Return the (x, y) coordinate for the center point of the cell that contains the specified text.  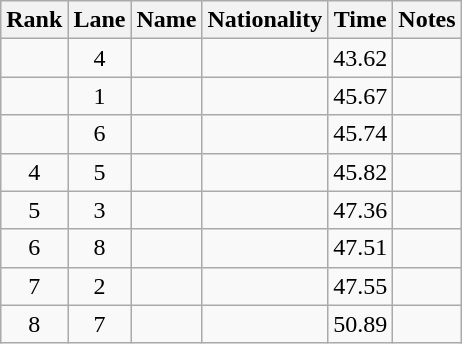
Lane (100, 20)
Rank (34, 20)
Nationality (265, 20)
Name (166, 20)
2 (100, 286)
Time (360, 20)
3 (100, 210)
45.67 (360, 96)
Notes (427, 20)
47.55 (360, 286)
47.36 (360, 210)
47.51 (360, 248)
43.62 (360, 58)
45.74 (360, 134)
1 (100, 96)
50.89 (360, 324)
45.82 (360, 172)
